Capture the cell that displays the provided text and extract its (X, Y) central coordinate. 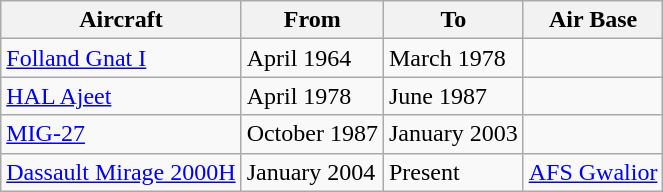
Folland Gnat I (121, 58)
Aircraft (121, 20)
April 1964 (312, 58)
Dassault Mirage 2000H (121, 172)
January 2004 (312, 172)
To (453, 20)
October 1987 (312, 134)
MIG-27 (121, 134)
HAL Ajeet (121, 96)
Air Base (593, 20)
June 1987 (453, 96)
From (312, 20)
April 1978 (312, 96)
March 1978 (453, 58)
Present (453, 172)
AFS Gwalior (593, 172)
January 2003 (453, 134)
